Locate the cell with the specified text and output its (X, Y) center coordinate. 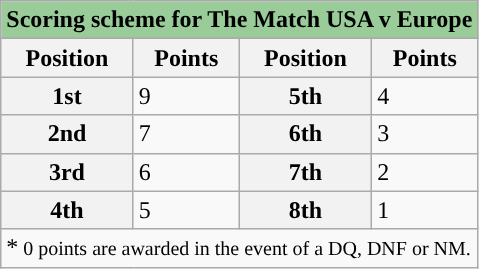
1 (425, 210)
Scoring scheme for The Match USA v Europe (240, 20)
1st (67, 96)
4th (67, 210)
7 (186, 134)
4 (425, 96)
* 0 points are awarded in the event of a DQ, DNF or NM. (240, 248)
5 (186, 210)
6 (186, 172)
2 (425, 172)
8th (305, 210)
7th (305, 172)
6th (305, 134)
9 (186, 96)
2nd (67, 134)
3rd (67, 172)
3 (425, 134)
5th (305, 96)
